For the text-containing cell, return its midpoint in [x, y] coordinate format. 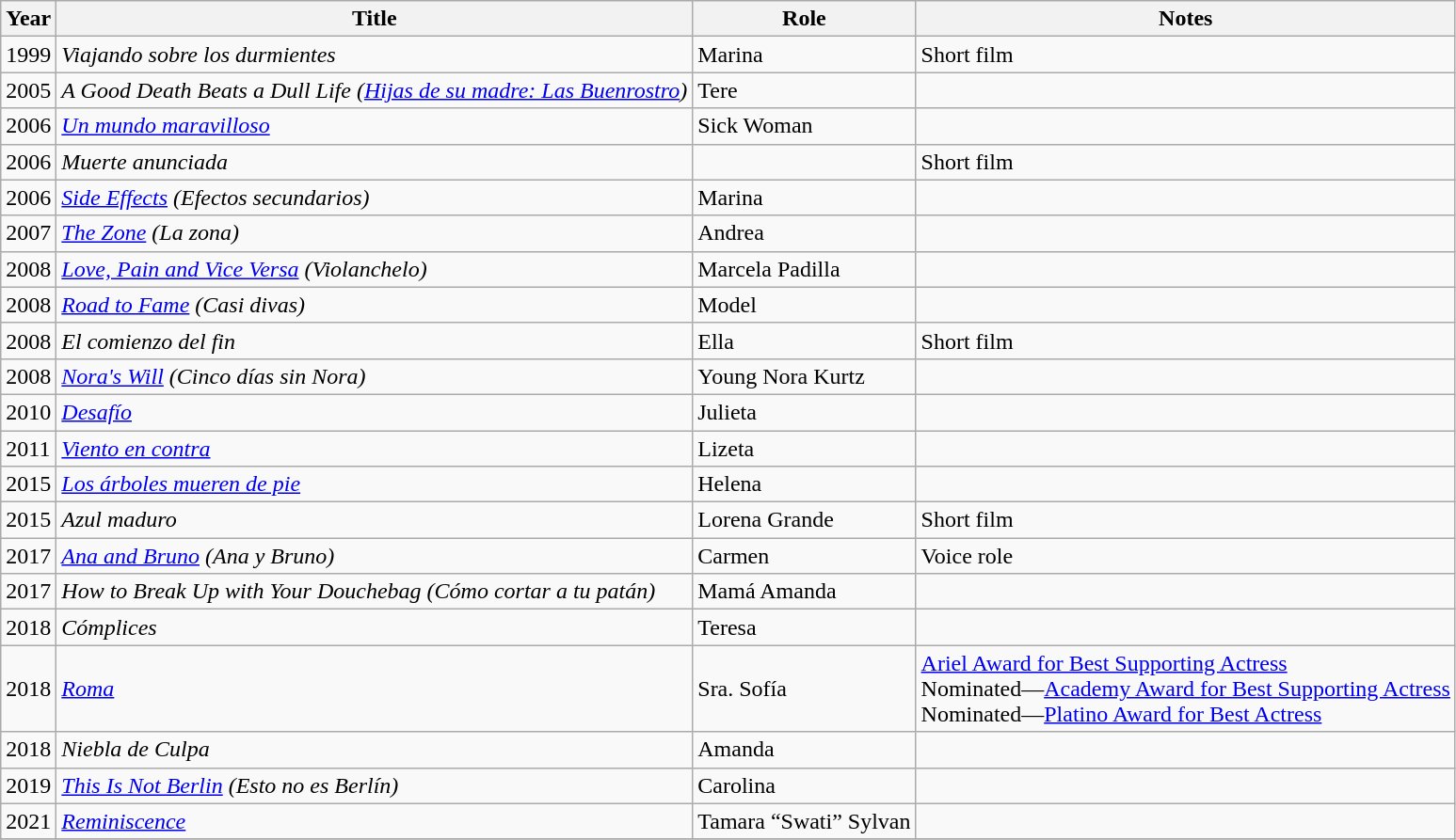
Tamara “Swati” Sylvan [804, 821]
Reminiscence [375, 821]
Sra. Sofía [804, 689]
How to Break Up with Your Douchebag (Cómo cortar a tu patán) [375, 592]
Role [804, 19]
2019 [28, 785]
Roma [375, 689]
A Good Death Beats a Dull Life (Hijas de su madre: Las Buenrostro) [375, 90]
Helena [804, 484]
Azul maduro [375, 520]
Road to Fame (Casi divas) [375, 305]
Julieta [804, 412]
Andrea [804, 233]
Model [804, 305]
2021 [28, 821]
Muerte anunciada [375, 162]
Title [375, 19]
Side Effects (Efectos secundarios) [375, 198]
1999 [28, 55]
Viajando sobre los durmientes [375, 55]
Un mundo maravilloso [375, 126]
Tere [804, 90]
Lorena Grande [804, 520]
Young Nora Kurtz [804, 376]
2010 [28, 412]
Amanda [804, 750]
Cómplices [375, 627]
2005 [28, 90]
Ella [804, 341]
Ana and Bruno (Ana y Bruno) [375, 556]
Marcela Padilla [804, 269]
This Is Not Berlin (Esto no es Berlín) [375, 785]
El comienzo del fin [375, 341]
Year [28, 19]
Teresa [804, 627]
Nora's Will (Cinco días sin Nora) [375, 376]
Notes [1186, 19]
Niebla de Culpa [375, 750]
The Zone (La zona) [375, 233]
Ariel Award for Best Supporting ActressNominated—Academy Award for Best Supporting ActressNominated—Platino Award for Best Actress [1186, 689]
Sick Woman [804, 126]
Love, Pain and Vice Versa (Violanchelo) [375, 269]
Desafío [375, 412]
Carolina [804, 785]
Los árboles mueren de pie [375, 484]
Voice role [1186, 556]
Carmen [804, 556]
2011 [28, 449]
2007 [28, 233]
Viento en contra [375, 449]
Mamá Amanda [804, 592]
Lizeta [804, 449]
